Pinpoint the cell where the given text exists, returning its [X, Y] midpoint coordinate. 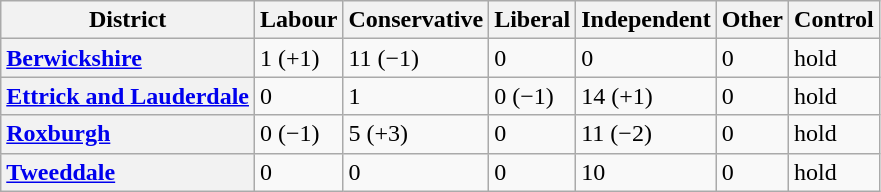
Roxburgh [128, 134]
Ettrick and Lauderdale [128, 96]
Berwickshire [128, 58]
Independent [646, 20]
1 [416, 96]
Other [752, 20]
Liberal [532, 20]
Tweeddale [128, 172]
11 (−1) [416, 58]
Labour [299, 20]
10 [646, 172]
5 (+3) [416, 134]
Control [834, 20]
Conservative [416, 20]
1 (+1) [299, 58]
11 (−2) [646, 134]
14 (+1) [646, 96]
District [128, 20]
